Pinpoint the cell where the given text exists, returning its [x, y] midpoint coordinate. 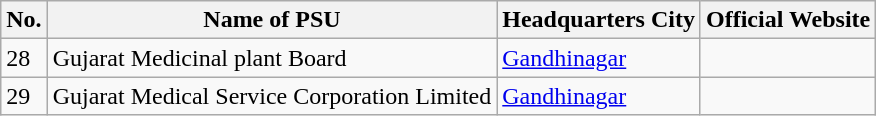
No. [24, 20]
Headquarters City [599, 20]
29 [24, 96]
Gujarat Medical Service Corporation Limited [272, 96]
28 [24, 58]
Official Website [788, 20]
Name of PSU [272, 20]
Gujarat Medicinal plant Board [272, 58]
